Extract the (x, y) coordinate from the center of the cell holding the provided text.  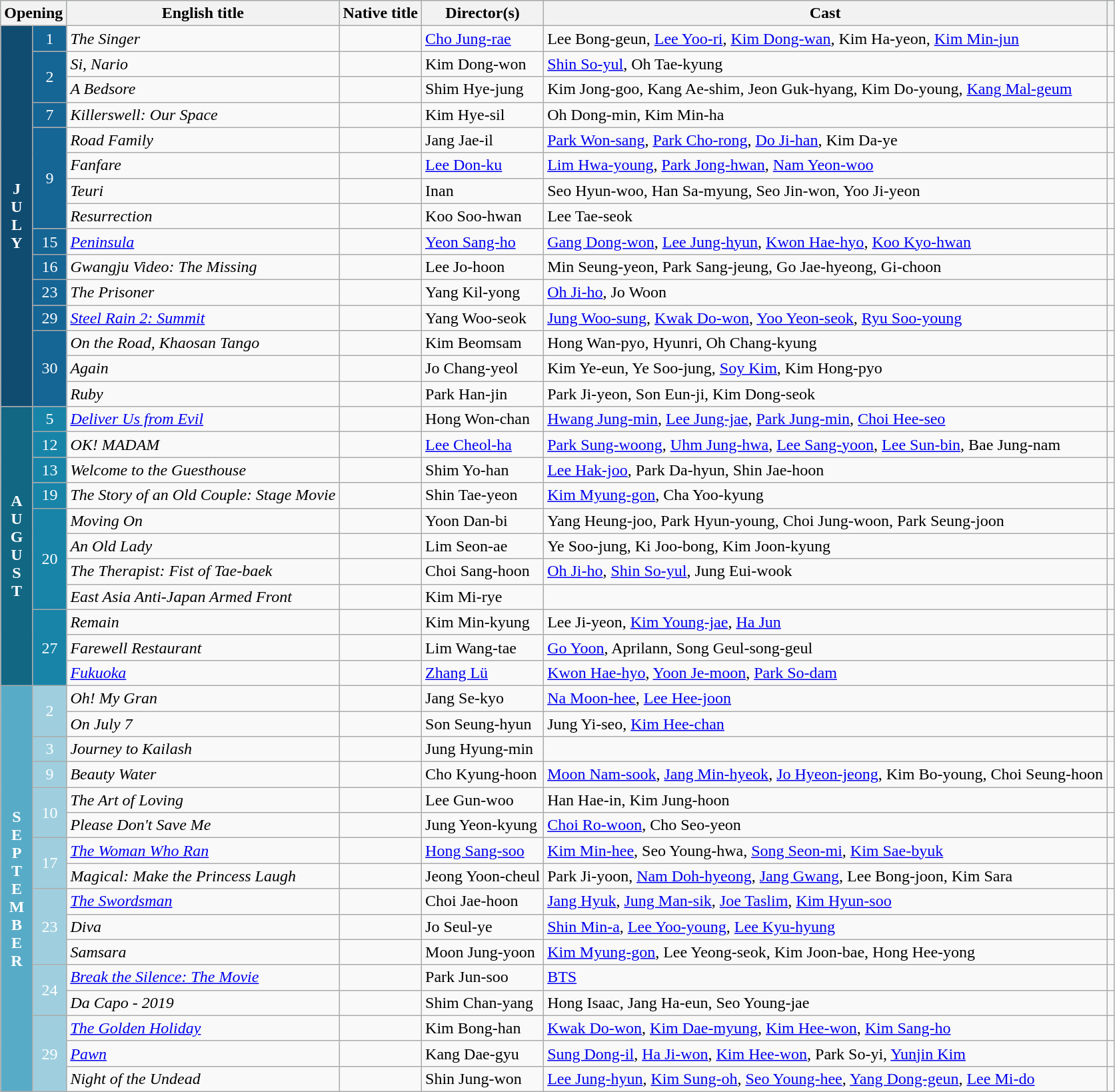
Shim Yo-han (483, 470)
Jung Hyung-min (483, 749)
The Prisoner (203, 292)
Ye Soo-jung, Ki Joo-bong, Kim Joon-kyung (825, 546)
The Story of an Old Couple: Stage Movie (203, 495)
Oh Ji-ho, Jo Woon (825, 292)
Lee Tae-seok (825, 216)
The Art of Loving (203, 800)
Again (203, 369)
16 (49, 267)
Jo Seul-ye (483, 927)
Choi Ro-woon, Cho Seo-yeon (825, 825)
Oh Dong-min, Kim Min-ha (825, 115)
Moving On (203, 521)
19 (49, 495)
Kim Dong-won (483, 64)
Hong Sang-soo (483, 851)
Director(s) (483, 13)
27 (49, 647)
Lee Bong-geun, Lee Yoo-ri, Kim Dong-wan, Kim Ha-yeon, Kim Min-jun (825, 39)
Jang Hyuk, Jung Man-sik, Joe Taslim, Kim Hyun-soo (825, 901)
Beauty Water (203, 775)
Han Hae-in, Kim Jung-hoon (825, 800)
Shim Chan-yang (483, 1003)
Lee Jo-hoon (483, 267)
Jang Se-kyo (483, 698)
10 (49, 813)
Cho Kyung-hoon (483, 775)
Shim Hye-jung (483, 89)
Lee Gun-woo (483, 800)
Peninsula (203, 241)
3 (49, 749)
Park Ji-yoon, Nam Doh-hyeong, Jang Gwang, Lee Bong-joon, Kim Sara (825, 876)
Diva (203, 927)
Native title (381, 13)
The Woman Who Ran (203, 851)
An Old Lady (203, 546)
30 (49, 369)
Oh! My Gran (203, 698)
On July 7 (203, 723)
Jung Woo-sung, Kwak Do-won, Yoo Yeon-seok, Ryu Soo-young (825, 318)
Jung Yi-seo, Kim Hee-chan (825, 723)
Fanfare (203, 165)
OK! MADAM (203, 445)
7 (49, 115)
Jung Yeon-kyung (483, 825)
BTS (825, 977)
Kim Myung-gon, Lee Yeong-seok, Kim Joon-bae, Hong Hee-yong (825, 952)
15 (49, 241)
Farewell Restaurant (203, 647)
Journey to Kailash (203, 749)
Hong Isaac, Jang Ha-eun, Seo Young-jae (825, 1003)
Lee Ji-yeon, Kim Young-jae, Ha Jun (825, 622)
Deliver Us from Evil (203, 419)
Park Han-jin (483, 394)
Inan (483, 191)
Shin Tae-yeon (483, 495)
Jo Chang-yeol (483, 369)
Lee Cheol-ha (483, 445)
Lim Wang-tae (483, 647)
Kim Myung-gon, Cha Yoo-kyung (825, 495)
Cast (825, 13)
Koo Soo-hwan (483, 216)
Night of the Undead (203, 1079)
12 (49, 445)
Lim Seon-ae (483, 546)
Kwak Do-won, Kim Dae-myung, Kim Hee-won, Kim Sang-ho (825, 1028)
Opening (33, 13)
5 (49, 419)
Break the Silence: The Movie (203, 977)
Park Ji-yeon, Son Eun-ji, Kim Dong-seok (825, 394)
Min Seung-yeon, Park Sang-jeung, Go Jae-hyeong, Gi-choon (825, 267)
Pawn (203, 1053)
Lee Jung-hyun, Kim Sung-oh, Seo Young-hee, Yang Dong-geun, Lee Mi-do (825, 1079)
24 (49, 990)
Killerswell: Our Space (203, 115)
Gang Dong-won, Lee Jung-hyun, Kwon Hae-hyo, Koo Kyo-hwan (825, 241)
Teuri (203, 191)
Kim Min-hee, Seo Young-hwa, Song Seon-mi, Kim Sae-byuk (825, 851)
Da Capo - 2019 (203, 1003)
Hwang Jung-min, Lee Jung-jae, Park Jung-min, Choi Hee-seo (825, 419)
Lee Hak-joo, Park Da-hyun, Shin Jae-hoon (825, 470)
Shin So-yul, Oh Tae-kyung (825, 64)
Samsara (203, 952)
Go Yoon, Aprilann, Song Geul-song-geul (825, 647)
Park Sung-woong, Uhm Jung-hwa, Lee Sang-yoon, Lee Sun-bin, Bae Jung-nam (825, 445)
Oh Ji-ho, Shin So-yul, Jung Eui-wook (825, 571)
A Bedsore (203, 89)
Hong Wan-pyo, Hyunri, Oh Chang-kyung (825, 343)
Shin Min-a, Lee Yoo-young, Lee Kyu-hyung (825, 927)
Jang Jae-il (483, 140)
Cho Jung-rae (483, 39)
Kim Bong-han (483, 1028)
13 (49, 470)
Zhang Lü (483, 673)
Kim Min-kyung (483, 622)
Yoon Dan-bi (483, 521)
Yang Kil-yong (483, 292)
20 (49, 559)
East Asia Anti-Japan Armed Front (203, 597)
Kwon Hae-hyo, Yoon Je-moon, Park So-dam (825, 673)
Please Don't Save Me (203, 825)
Shin Jung-won (483, 1079)
Lee Don-ku (483, 165)
Ruby (203, 394)
Hong Won-chan (483, 419)
17 (49, 863)
1 (49, 39)
English title (203, 13)
Moon Jung-yoon (483, 952)
Choi Sang-hoon (483, 571)
JULY (17, 216)
The Swordsman (203, 901)
Choi Jae-hoon (483, 901)
Park Won-sang, Park Cho-rong, Do Ji-han, Kim Da-ye (825, 140)
Resurrection (203, 216)
Moon Nam-sook, Jang Min-hyeok, Jo Hyeon-jeong, Kim Bo-young, Choi Seung-hoon (825, 775)
Road Family (203, 140)
Kim Jong-goo, Kang Ae-shim, Jeon Guk-hyang, Kim Do-young, Kang Mal-geum (825, 89)
Remain (203, 622)
Seo Hyun-woo, Han Sa-myung, Seo Jin-won, Yoo Ji-yeon (825, 191)
Yeon Sang-ho (483, 241)
Sung Dong-il, Ha Ji-won, Kim Hee-won, Park So-yi, Yunjin Kim (825, 1053)
Yang Heung-joo, Park Hyun-young, Choi Jung-woon, Park Seung-joon (825, 521)
Magical: Make the Princess Laugh (203, 876)
Na Moon-hee, Lee Hee-joon (825, 698)
Fukuoka (203, 673)
The Singer (203, 39)
Yang Woo-seok (483, 318)
Kang Dae-gyu (483, 1053)
The Therapist: Fist of Tae-baek (203, 571)
Kim Ye-eun, Ye Soo-jung, Soy Kim, Kim Hong-pyo (825, 369)
Jeong Yoon-cheul (483, 876)
Son Seung-hyun (483, 723)
The Golden Holiday (203, 1028)
Kim Mi-rye (483, 597)
Lim Hwa-young, Park Jong-hwan, Nam Yeon-woo (825, 165)
Steel Rain 2: Summit (203, 318)
Kim Hye-sil (483, 115)
Park Jun-soo (483, 977)
On the Road, Khaosan Tango (203, 343)
AUGUST (17, 547)
Gwangju Video: The Missing (203, 267)
SEPTEMBER (17, 888)
Kim Beomsam (483, 343)
Welcome to the Guesthouse (203, 470)
Si, Nario (203, 64)
